Provide the (X, Y) coordinate of the cell's center where the given text is located.  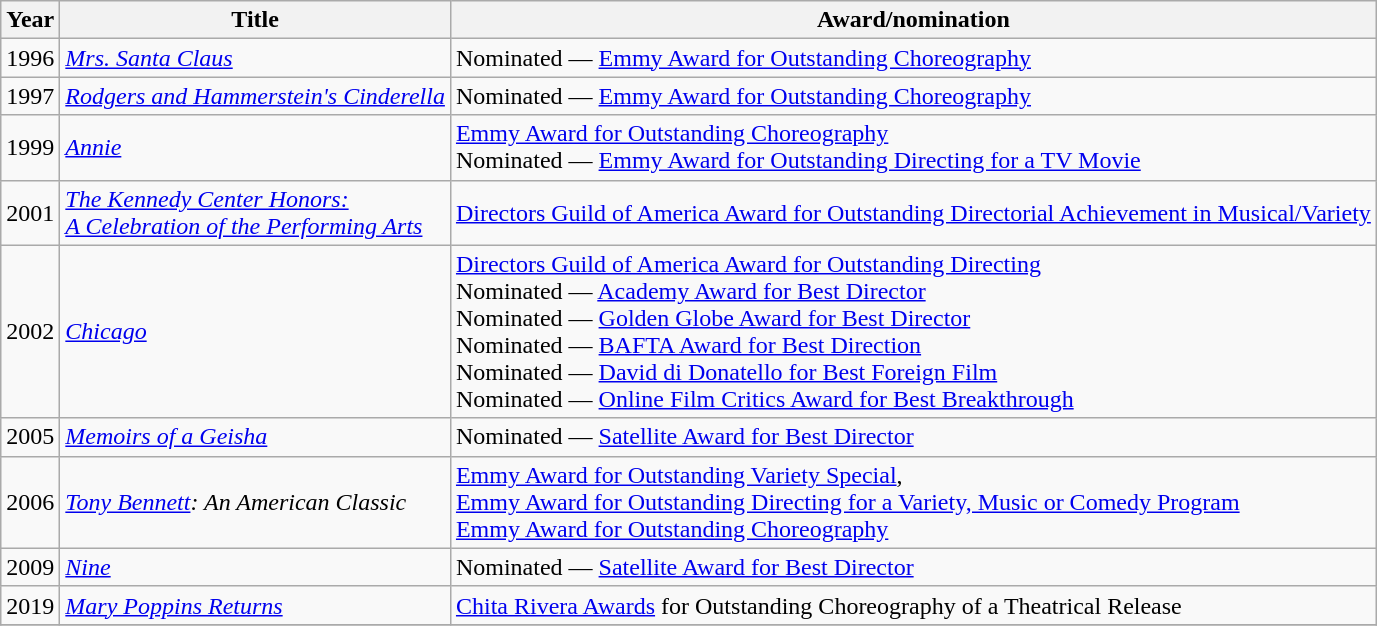
Chita Rivera Awards for Outstanding Choreography of a Theatrical Release (913, 605)
Mrs. Santa Claus (256, 58)
2001 (30, 212)
Nine (256, 567)
Directors Guild of America Award for Outstanding Directorial Achievement in Musical/Variety (913, 212)
Annie (256, 148)
Tony Bennett: An American Classic (256, 502)
1997 (30, 96)
2002 (30, 332)
Award/nomination (913, 20)
The Kennedy Center Honors: A Celebration of the Performing Arts (256, 212)
Year (30, 20)
Mary Poppins Returns (256, 605)
Title (256, 20)
Rodgers and Hammerstein's Cinderella (256, 96)
2009 (30, 567)
Memoirs of a Geisha (256, 437)
Chicago (256, 332)
Emmy Award for Outstanding ChoreographyNominated — Emmy Award for Outstanding Directing for a TV Movie (913, 148)
1999 (30, 148)
1996 (30, 58)
2005 (30, 437)
2019 (30, 605)
2006 (30, 502)
